Return (X, Y) of the center of cell containing provided text 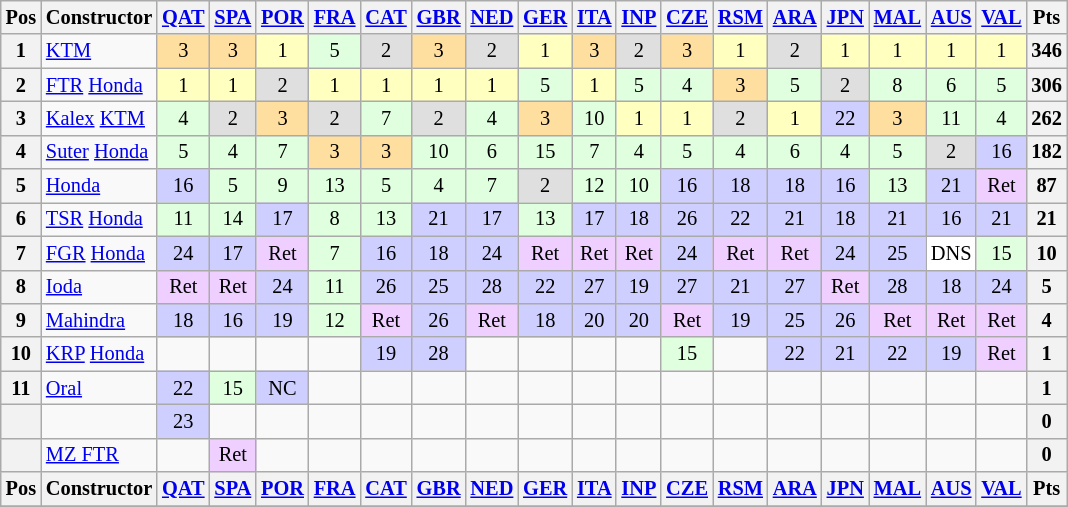
Kalex KTM (99, 118)
Mahindra (99, 320)
DNS (951, 253)
Oral (99, 388)
FTR Honda (99, 85)
346 (1046, 51)
NC (282, 388)
23 (183, 421)
TSR Honda (99, 219)
KRP Honda (99, 354)
MZ FTR (99, 455)
14 (232, 219)
182 (1046, 152)
FGR Honda (99, 253)
Honda (99, 186)
87 (1046, 186)
262 (1046, 118)
Suter Honda (99, 152)
Ioda (99, 287)
306 (1046, 85)
KTM (99, 51)
